For the text-containing cell, return its midpoint in (x, y) coordinate format. 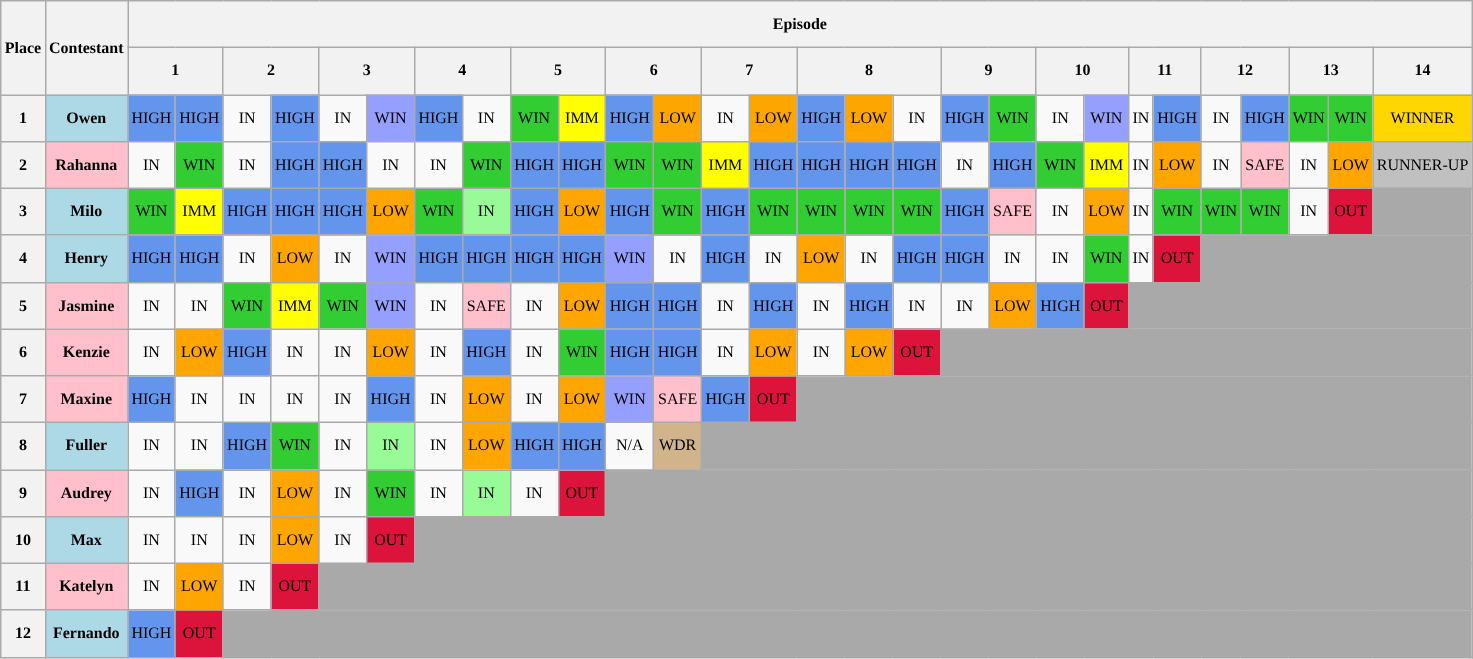
Henry (86, 258)
Milo (86, 212)
Fernando (86, 634)
Episode (800, 24)
Kenzie (86, 352)
Audrey (86, 492)
Jasmine (86, 306)
Contestant (86, 47)
Place (23, 47)
13 (1331, 70)
Max (86, 540)
RUNNER-UP (1422, 164)
N/A (630, 446)
WDR (678, 446)
Katelyn (86, 586)
Maxine (86, 398)
WINNER (1422, 118)
14 (1422, 70)
Owen (86, 118)
Fuller (86, 446)
Rahanna (86, 164)
